Determine the (x, y) coordinate at the center of the cell enclosing the given text.  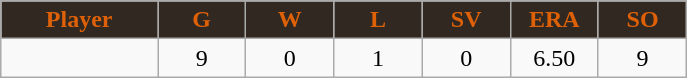
G (202, 20)
6.50 (554, 58)
L (378, 20)
Player (80, 20)
SO (642, 20)
W (290, 20)
ERA (554, 20)
SV (466, 20)
1 (378, 58)
